From the cell containing the given text, extract its center point as (X, Y) coordinate. 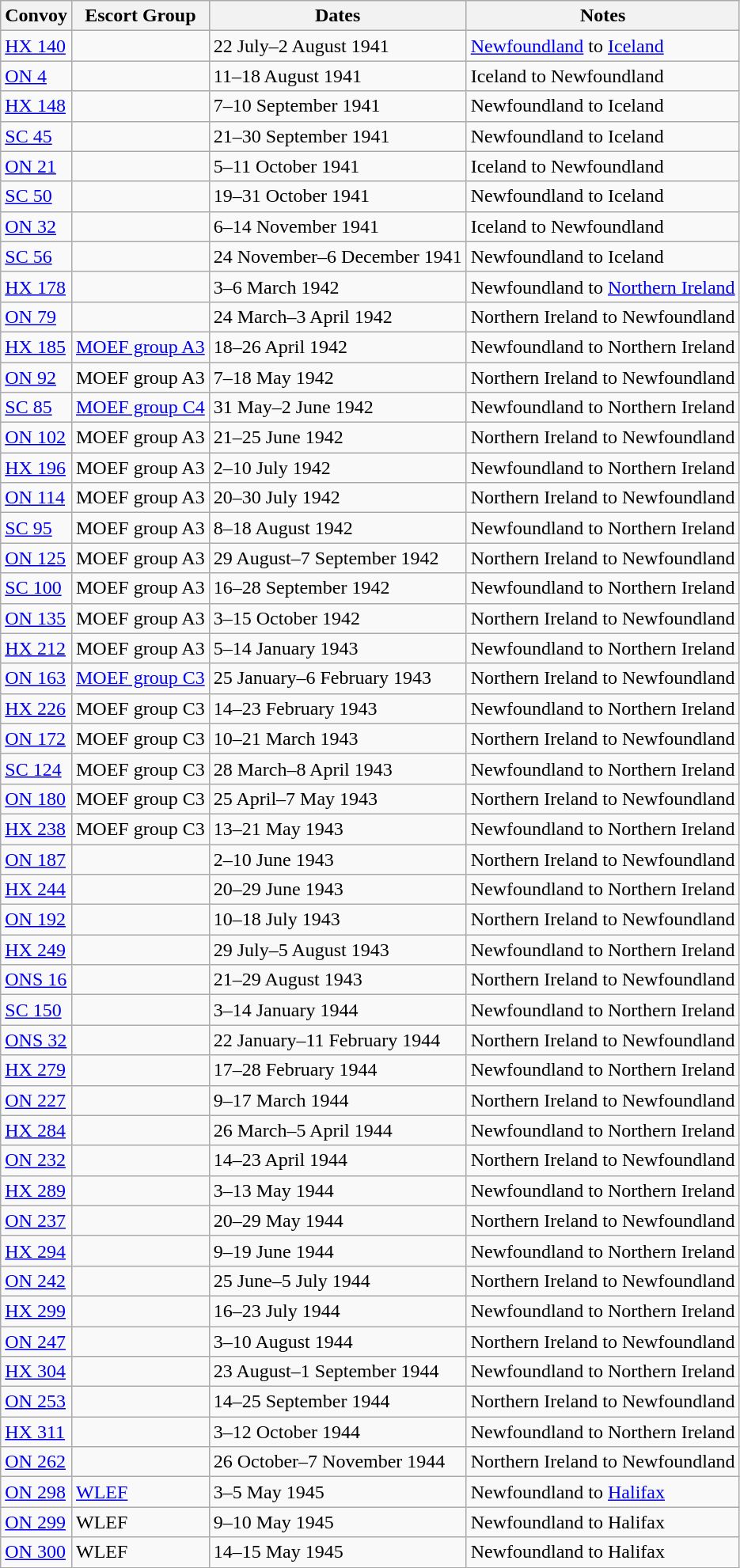
SC 150 (36, 1010)
19–31 October 1941 (337, 196)
ON 232 (36, 1160)
ONS 16 (36, 980)
ON 227 (36, 1100)
3–10 August 1944 (337, 1342)
HX 294 (36, 1251)
21–29 August 1943 (337, 980)
3–13 May 1944 (337, 1190)
MOEF group C4 (140, 408)
HX 196 (36, 468)
ON 125 (36, 558)
3–6 March 1942 (337, 287)
ON 135 (36, 618)
HX 226 (36, 708)
Escort Group (140, 16)
ON 237 (36, 1221)
ON 114 (36, 498)
SC 50 (36, 196)
14–25 September 1944 (337, 1402)
HX 299 (36, 1311)
3–5 May 1945 (337, 1492)
25 April–7 May 1943 (337, 799)
ON 172 (36, 738)
HX 279 (36, 1070)
3–14 January 1944 (337, 1010)
ON 247 (36, 1342)
HX 238 (36, 829)
ON 262 (36, 1462)
ON 180 (36, 799)
SC 95 (36, 528)
3–12 October 1944 (337, 1432)
SC 85 (36, 408)
9–17 March 1944 (337, 1100)
22 January–11 February 1944 (337, 1040)
HX 140 (36, 46)
ON 163 (36, 678)
ONS 32 (36, 1040)
HX 244 (36, 890)
24 March–3 April 1942 (337, 317)
Notes (603, 16)
7–10 September 1941 (337, 106)
28 March–8 April 1943 (337, 769)
ON 192 (36, 920)
23 August–1 September 1944 (337, 1372)
ON 187 (36, 859)
HX 249 (36, 950)
29 July–5 August 1943 (337, 950)
HX 311 (36, 1432)
ON 253 (36, 1402)
18–26 April 1942 (337, 347)
2–10 June 1943 (337, 859)
24 November–6 December 1941 (337, 256)
ON 92 (36, 378)
ON 300 (36, 1552)
HX 284 (36, 1130)
ON 4 (36, 76)
HX 178 (36, 287)
22 July–2 August 1941 (337, 46)
26 October–7 November 1944 (337, 1462)
21–30 September 1941 (337, 136)
3–15 October 1942 (337, 618)
31 May–2 June 1942 (337, 408)
14–23 February 1943 (337, 708)
14–15 May 1945 (337, 1552)
20–30 July 1942 (337, 498)
HX 289 (36, 1190)
20–29 May 1944 (337, 1221)
Dates (337, 16)
ON 32 (36, 226)
8–18 August 1942 (337, 528)
21–25 June 1942 (337, 438)
HX 304 (36, 1372)
HX 148 (36, 106)
ON 21 (36, 166)
SC 124 (36, 769)
11–18 August 1941 (337, 76)
ON 298 (36, 1492)
HX 212 (36, 648)
ON 79 (36, 317)
25 January–6 February 1943 (337, 678)
ON 242 (36, 1281)
10–21 March 1943 (337, 738)
26 March–5 April 1944 (337, 1130)
14–23 April 1944 (337, 1160)
5–14 January 1943 (337, 648)
ON 102 (36, 438)
16–28 September 1942 (337, 588)
17–28 February 1944 (337, 1070)
25 June–5 July 1944 (337, 1281)
5–11 October 1941 (337, 166)
29 August–7 September 1942 (337, 558)
Convoy (36, 16)
SC 56 (36, 256)
13–21 May 1943 (337, 829)
9–19 June 1944 (337, 1251)
6–14 November 1941 (337, 226)
16–23 July 1944 (337, 1311)
2–10 July 1942 (337, 468)
20–29 June 1943 (337, 890)
SC 45 (36, 136)
7–18 May 1942 (337, 378)
9–10 May 1945 (337, 1522)
SC 100 (36, 588)
10–18 July 1943 (337, 920)
ON 299 (36, 1522)
HX 185 (36, 347)
